Output the (X, Y) coordinate of the center of the cell containing the given text.  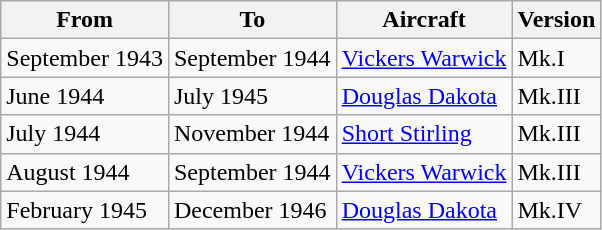
From (85, 20)
Version (556, 20)
Short Stirling (424, 134)
November 1944 (252, 134)
June 1944 (85, 96)
July 1944 (85, 134)
Mk.IV (556, 210)
July 1945 (252, 96)
Aircraft (424, 20)
September 1943 (85, 58)
December 1946 (252, 210)
To (252, 20)
February 1945 (85, 210)
Mk.I (556, 58)
August 1944 (85, 172)
